Extract the (X, Y) coordinate from the center of the cell holding the provided text.  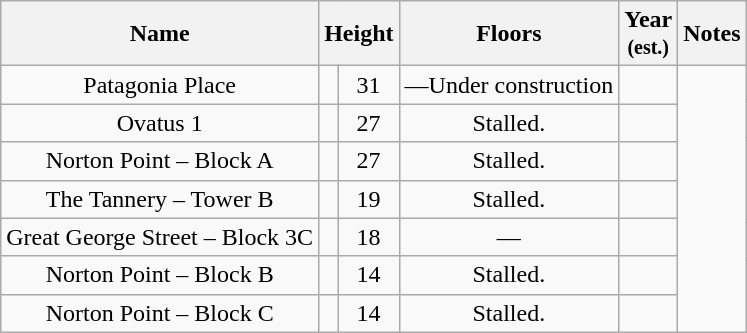
Great George Street – Block 3C (160, 237)
19 (368, 199)
Patagonia Place (160, 85)
The Tannery – Tower B (160, 199)
Name (160, 34)
31 (368, 85)
Floors (509, 34)
Norton Point – Block A (160, 161)
18 (368, 237)
Ovatus 1 (160, 123)
— (509, 237)
Year(est.) (648, 34)
Height (359, 34)
—Under construction (509, 85)
Norton Point – Block C (160, 313)
Notes (712, 34)
Norton Point – Block B (160, 275)
